Pinpoint the cell where the given text exists, returning its [x, y] midpoint coordinate. 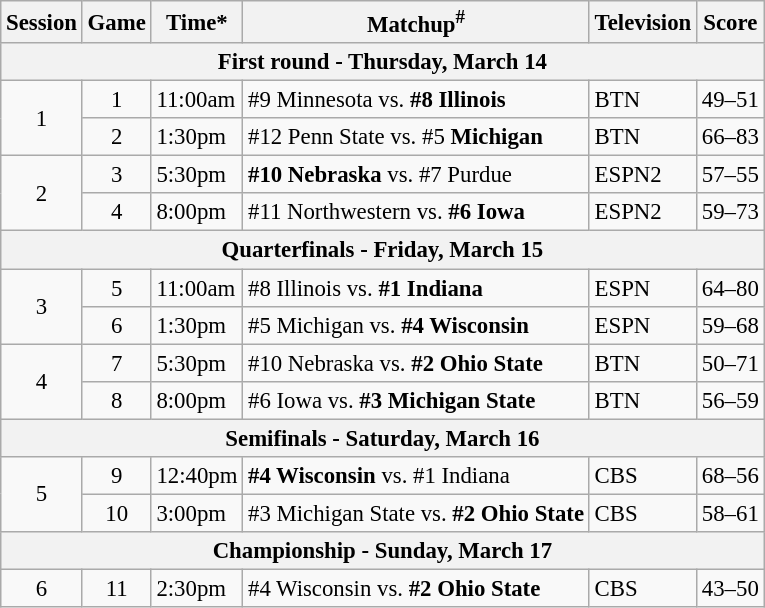
12:40pm [197, 476]
64–80 [731, 288]
57–55 [731, 175]
#8 Illinois vs. #1 Indiana [416, 288]
9 [116, 476]
#4 Wisconsin vs. #2 Ohio State [416, 588]
49–51 [731, 100]
11 [116, 588]
#6 Iowa vs. #3 Michigan State [416, 400]
59–68 [731, 325]
3:00pm [197, 513]
#10 Nebraska vs. #7 Purdue [416, 175]
Time* [197, 22]
#11 Northwestern vs. #6 Iowa [416, 213]
First round - Thursday, March 14 [382, 62]
#9 Minnesota vs. #8 Illinois [416, 100]
10 [116, 513]
68–56 [731, 476]
#5 Michigan vs. #4 Wisconsin [416, 325]
Game [116, 22]
Session [42, 22]
Semifinals - Saturday, March 16 [382, 438]
Score [731, 22]
58–61 [731, 513]
Matchup# [416, 22]
Television [642, 22]
66–83 [731, 137]
56–59 [731, 400]
59–73 [731, 213]
7 [116, 363]
43–50 [731, 588]
Championship - Sunday, March 17 [382, 551]
50–71 [731, 363]
#12 Penn State vs. #5 Michigan [416, 137]
8 [116, 400]
#4 Wisconsin vs. #1 Indiana [416, 476]
2:30pm [197, 588]
#10 Nebraska vs. #2 Ohio State [416, 363]
#3 Michigan State vs. #2 Ohio State [416, 513]
Quarterfinals - Friday, March 15 [382, 250]
